Output the [x, y] coordinate of the center of the cell containing the given text.  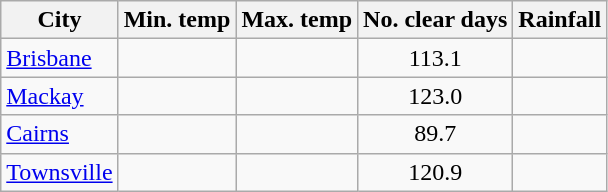
113.1 [436, 58]
120.9 [436, 172]
123.0 [436, 96]
Rainfall [560, 20]
Townsville [60, 172]
City [60, 20]
Mackay [60, 96]
Min. temp [177, 20]
89.7 [436, 134]
Cairns [60, 134]
Max. temp [297, 20]
No. clear days [436, 20]
Brisbane [60, 58]
